From the cell containing the given text, extract its center point as (X, Y) coordinate. 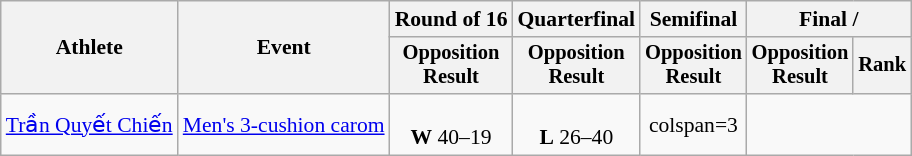
W 40–19 (452, 124)
Athlete (90, 48)
colspan=3 (694, 124)
Trần Quyết Chiến (90, 124)
L 26–40 (576, 124)
Quarterfinal (576, 19)
Men's 3-cushion carom (284, 124)
Final / (829, 19)
Semifinal (694, 19)
Event (284, 48)
Round of 16 (452, 19)
Rank (882, 66)
